Scan for the cell matching the given text and deliver its (x, y) coordinate at center. 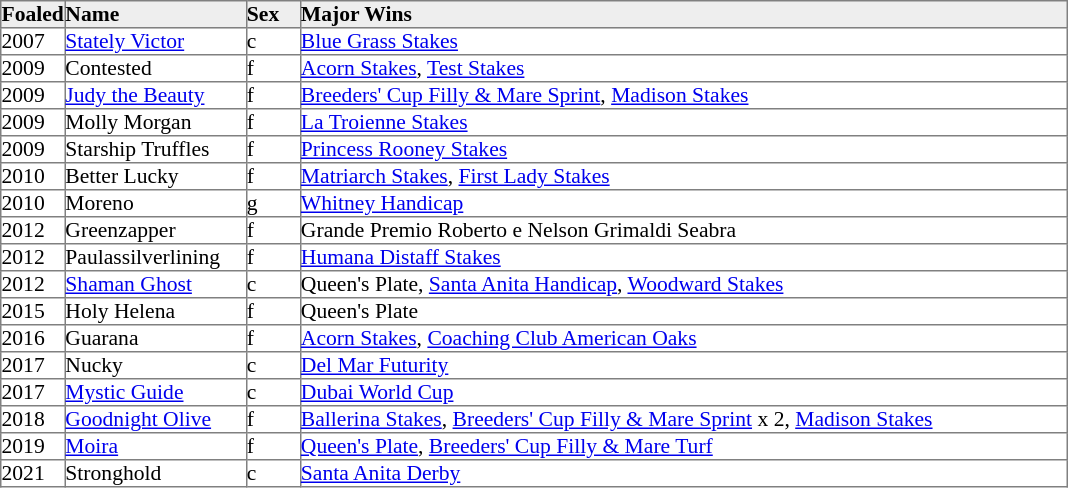
Judy the Beauty (156, 96)
Greenzapper (156, 230)
Princess Rooney Stakes (683, 150)
Shaman Ghost (156, 284)
Guarana (156, 338)
Breeders' Cup Filly & Mare Sprint, Madison Stakes (683, 96)
Grande Premio Roberto e Nelson Grimaldi Seabra (683, 230)
Foaled (33, 14)
g (273, 204)
Matriarch Stakes, First Lady Stakes (683, 176)
Mystic Guide (156, 392)
Blue Grass Stakes (683, 42)
Holy Helena (156, 312)
Humana Distaff Stakes (683, 258)
Santa Anita Derby (683, 474)
Queen's Plate, Breeders' Cup Filly & Mare Turf (683, 446)
Queen's Plate (683, 312)
Whitney Handicap (683, 204)
Better Lucky (156, 176)
Stately Victor (156, 42)
Molly Morgan (156, 122)
Starship Truffles (156, 150)
Nucky (156, 366)
2007 (33, 42)
Contested (156, 68)
Stronghold (156, 474)
Acorn Stakes, Coaching Club American Oaks (683, 338)
Queen's Plate, Santa Anita Handicap, Woodward Stakes (683, 284)
2015 (33, 312)
Name (156, 14)
2019 (33, 446)
Major Wins (683, 14)
Goodnight Olive (156, 420)
Moreno (156, 204)
2021 (33, 474)
2016 (33, 338)
Ballerina Stakes, Breeders' Cup Filly & Mare Sprint x 2, Madison Stakes (683, 420)
Sex (273, 14)
Moira (156, 446)
La Troienne Stakes (683, 122)
Acorn Stakes, Test Stakes (683, 68)
Paulassilverlining (156, 258)
Dubai World Cup (683, 392)
Del Mar Futurity (683, 366)
2018 (33, 420)
